Provide the [x, y] coordinate of the cell's center where the given text is located.  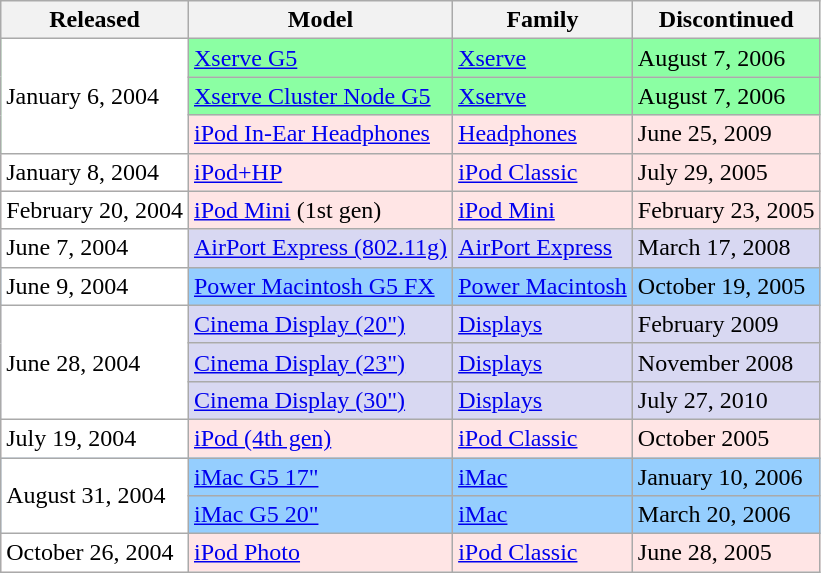
iPod Mini [543, 210]
Released [95, 20]
iMac G5 20" [320, 515]
June 9, 2004 [95, 286]
Model [320, 20]
iPod+HP [320, 172]
June 25, 2009 [726, 134]
Cinema Display (20") [320, 324]
iPod In-Ear Headphones [320, 134]
August 31, 2004 [95, 496]
iMac G5 17" [320, 477]
Xserve G5 [320, 58]
July 19, 2004 [95, 438]
January 10, 2006 [726, 477]
Cinema Display (23") [320, 362]
Headphones [543, 134]
June 7, 2004 [95, 248]
February 23, 2005 [726, 210]
July 29, 2005 [726, 172]
Discontinued [726, 20]
Xserve Cluster Node G5 [320, 96]
iPod Mini (1st gen) [320, 210]
Power Macintosh G5 FX [320, 286]
February 20, 2004 [95, 210]
June 28, 2005 [726, 553]
Cinema Display (30") [320, 400]
Power Macintosh [543, 286]
October 2005 [726, 438]
January 8, 2004 [95, 172]
January 6, 2004 [95, 96]
iPod Photo [320, 553]
iPod (4th gen) [320, 438]
AirPort Express [543, 248]
Family [543, 20]
June 28, 2004 [95, 362]
March 17, 2008 [726, 248]
AirPort Express (802.11g) [320, 248]
October 26, 2004 [95, 553]
March 20, 2006 [726, 515]
November 2008 [726, 362]
July 27, 2010 [726, 400]
February 2009 [726, 324]
October 19, 2005 [726, 286]
